Return [X, Y] of the center of cell containing provided text 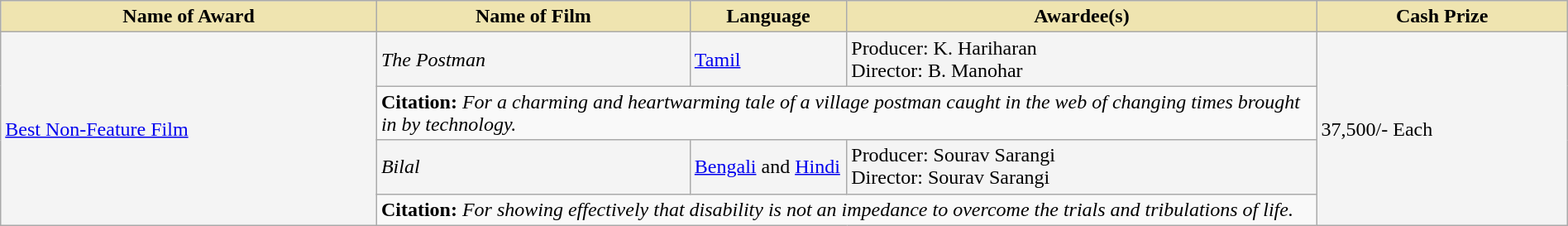
Tamil [767, 60]
Producer: K. HariharanDirector: B. Manohar [1082, 60]
Bengali and Hindi [767, 167]
Name of Film [533, 17]
Best Non-Feature Film [189, 129]
The Postman [533, 60]
37,500/- Each [1442, 129]
Citation: For a charming and heartwarming tale of a village postman caught in the web of changing times brought in by technology. [847, 113]
Bilal [533, 167]
Name of Award [189, 17]
Citation: For showing effectively that disability is not an impedance to overcome the trials and tribulations of life. [847, 209]
Awardee(s) [1082, 17]
Language [767, 17]
Cash Prize [1442, 17]
Producer: Sourav SarangiDirector: Sourav Sarangi [1082, 167]
